Search for the cell housing the specified text and yield its [x, y] center coordinate. 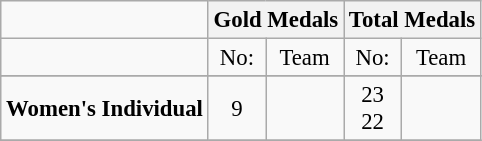
Women's Individual [104, 108]
9 [236, 108]
Total Medals [412, 20]
Gold Medals [276, 20]
23 22 [373, 108]
